Capture the cell that displays the provided text and extract its (x, y) central coordinate. 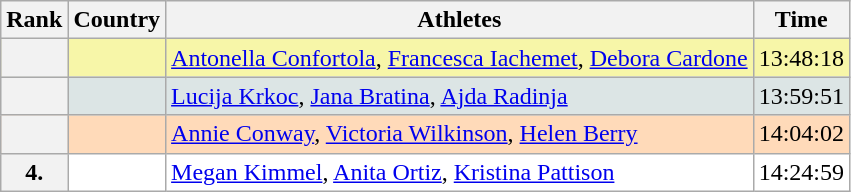
Lucija Krkoc, Jana Bratina, Ajda Radinja (460, 96)
Country (117, 20)
Athletes (460, 20)
13:48:18 (801, 58)
Megan Kimmel, Anita Ortiz, Kristina Pattison (460, 172)
4. (34, 172)
Rank (34, 20)
Time (801, 20)
14:24:59 (801, 172)
Annie Conway, Victoria Wilkinson, Helen Berry (460, 134)
14:04:02 (801, 134)
13:59:51 (801, 96)
Antonella Confortola, Francesca Iachemet, Debora Cardone (460, 58)
